For the text-containing cell, return its midpoint in [x, y] coordinate format. 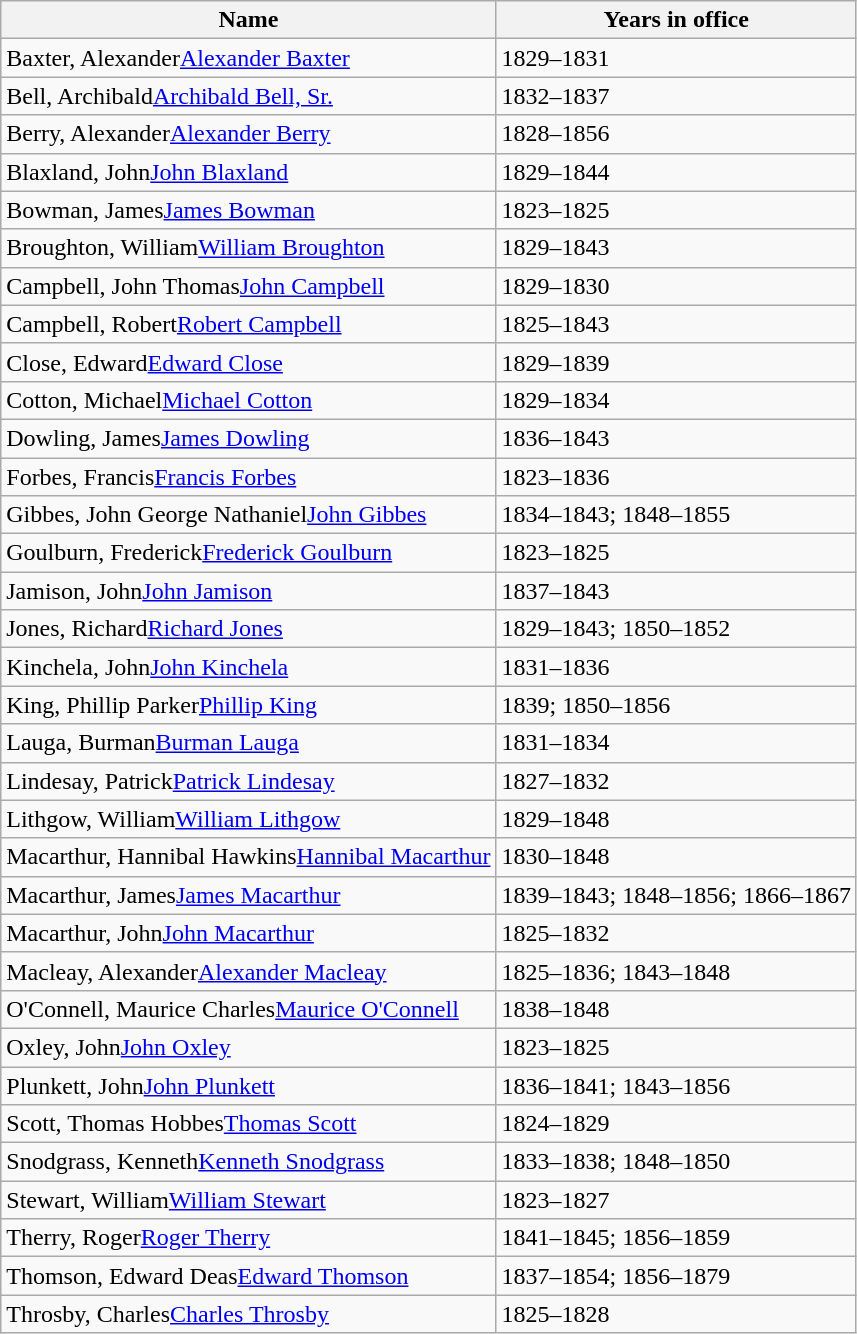
Therry, RogerRoger Therry [248, 1238]
Campbell, RobertRobert Campbell [248, 324]
Jamison, JohnJohn Jamison [248, 591]
Plunkett, JohnJohn Plunkett [248, 1085]
Dowling, JamesJames Dowling [248, 438]
1837–1843 [676, 591]
Jones, RichardRichard Jones [248, 629]
1825–1836; 1843–1848 [676, 971]
Name [248, 20]
1825–1832 [676, 933]
Campbell, John ThomasJohn Campbell [248, 286]
1834–1843; 1848–1855 [676, 515]
1825–1843 [676, 324]
Berry, AlexanderAlexander Berry [248, 134]
Baxter, AlexanderAlexander Baxter [248, 58]
1824–1829 [676, 1124]
Bowman, JamesJames Bowman [248, 210]
Lithgow, WilliamWilliam Lithgow [248, 819]
1837–1854; 1856–1879 [676, 1276]
Macarthur, JamesJames Macarthur [248, 895]
Forbes, FrancisFrancis Forbes [248, 477]
1829–1844 [676, 172]
Lindesay, PatrickPatrick Lindesay [248, 781]
1829–1843; 1850–1852 [676, 629]
1823–1827 [676, 1200]
1829–1831 [676, 58]
1832–1837 [676, 96]
Bell, ArchibaldArchibald Bell, Sr. [248, 96]
Years in office [676, 20]
Gibbes, John George NathanielJohn Gibbes [248, 515]
Cotton, MichaelMichael Cotton [248, 400]
1830–1848 [676, 857]
1829–1834 [676, 400]
Blaxland, JohnJohn Blaxland [248, 172]
1823–1836 [676, 477]
Kinchela, JohnJohn Kinchela [248, 667]
1833–1838; 1848–1850 [676, 1162]
Oxley, JohnJohn Oxley [248, 1047]
Scott, Thomas HobbesThomas Scott [248, 1124]
Broughton, WilliamWilliam Broughton [248, 248]
1829–1830 [676, 286]
Snodgrass, KennethKenneth Snodgrass [248, 1162]
1836–1843 [676, 438]
1827–1832 [676, 781]
1839; 1850–1856 [676, 705]
1838–1848 [676, 1009]
Throsby, CharlesCharles Throsby [248, 1314]
Goulburn, FrederickFrederick Goulburn [248, 553]
Macarthur, JohnJohn Macarthur [248, 933]
1825–1828 [676, 1314]
1828–1856 [676, 134]
Macarthur, Hannibal HawkinsHannibal Macarthur [248, 857]
Thomson, Edward DeasEdward Thomson [248, 1276]
Stewart, WilliamWilliam Stewart [248, 1200]
1829–1839 [676, 362]
1836–1841; 1843–1856 [676, 1085]
1831–1836 [676, 667]
O'Connell, Maurice CharlesMaurice O'Connell [248, 1009]
1829–1843 [676, 248]
Close, EdwardEdward Close [248, 362]
Macleay, AlexanderAlexander Macleay [248, 971]
1831–1834 [676, 743]
Lauga, BurmanBurman Lauga [248, 743]
1839–1843; 1848–1856; 1866–1867 [676, 895]
King, Phillip ParkerPhillip King [248, 705]
1841–1845; 1856–1859 [676, 1238]
1829–1848 [676, 819]
